Locate the cell with the specified text and output its (x, y) center coordinate. 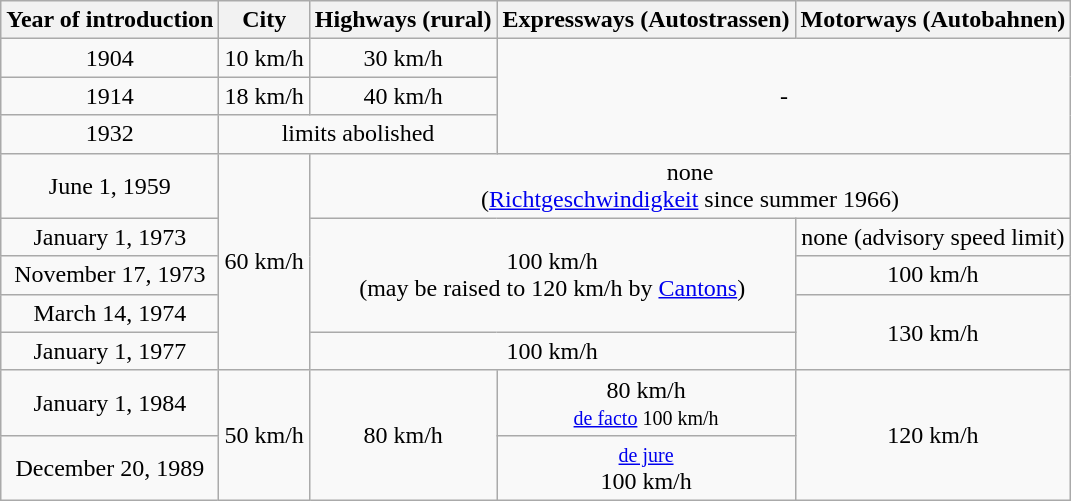
de jure100 km/h (646, 468)
Motorways (Autobahnen) (933, 20)
1914 (110, 96)
- (784, 96)
June 1, 1959 (110, 186)
City (264, 20)
80 km/hde facto 100 km/h (646, 402)
Year of introduction (110, 20)
November 17, 1973 (110, 275)
1904 (110, 58)
100 km/h(may be raised to 120 km/h by Cantons) (552, 275)
none(Richtgeschwindigkeit since summer 1966) (690, 186)
10 km/h (264, 58)
1932 (110, 134)
March 14, 1974 (110, 313)
80 km/h (403, 435)
Highways (rural) (403, 20)
January 1, 1977 (110, 351)
60 km/h (264, 262)
December 20, 1989 (110, 468)
30 km/h (403, 58)
130 km/h (933, 332)
120 km/h (933, 435)
limits abolished (358, 134)
none (advisory speed limit) (933, 237)
January 1, 1973 (110, 237)
50 km/h (264, 435)
40 km/h (403, 96)
January 1, 1984 (110, 402)
18 km/h (264, 96)
Expressways (Autostrassen) (646, 20)
